Identify which cell holds the provided text, then report its (X, Y) central coordinate. 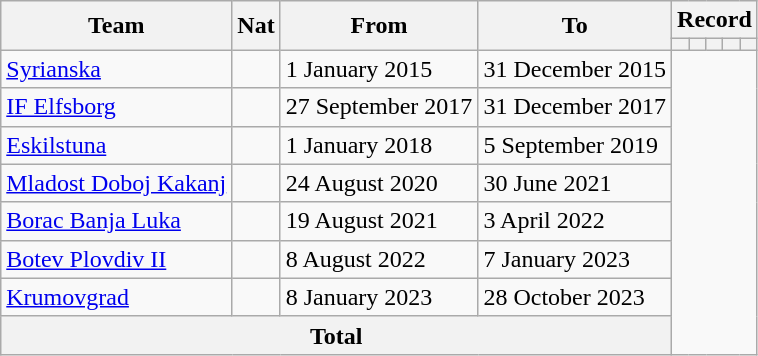
Nat (256, 26)
To (575, 26)
8 August 2022 (379, 259)
Total (336, 335)
Syrianska (116, 69)
Record (715, 20)
IF Elfsborg (116, 107)
19 August 2021 (379, 221)
3 April 2022 (575, 221)
1 January 2018 (379, 145)
1 January 2015 (379, 69)
5 September 2019 (575, 145)
7 January 2023 (575, 259)
8 January 2023 (379, 297)
Mladost Doboj Kakanj (116, 183)
Eskilstuna (116, 145)
Borac Banja Luka (116, 221)
Team (116, 26)
31 December 2015 (575, 69)
From (379, 26)
27 September 2017 (379, 107)
30 June 2021 (575, 183)
24 August 2020 (379, 183)
28 October 2023 (575, 297)
Botev Plovdiv II (116, 259)
31 December 2017 (575, 107)
Krumovgrad (116, 297)
